Output the [x, y] coordinate of the center of the cell containing the given text.  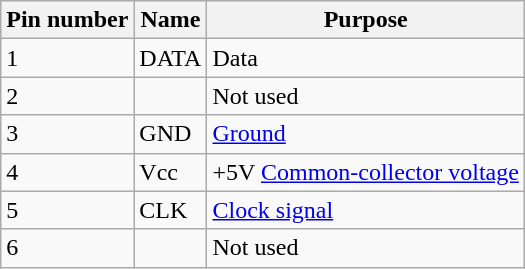
4 [68, 172]
Vcc [170, 172]
3 [68, 134]
Clock signal [366, 210]
Ground [366, 134]
+5V Common-collector voltage [366, 172]
2 [68, 96]
Data [366, 58]
DATA [170, 58]
6 [68, 248]
5 [68, 210]
1 [68, 58]
Name [170, 20]
Pin number [68, 20]
GND [170, 134]
Purpose [366, 20]
CLK [170, 210]
